Locate the cell with the specified text and output its (X, Y) center coordinate. 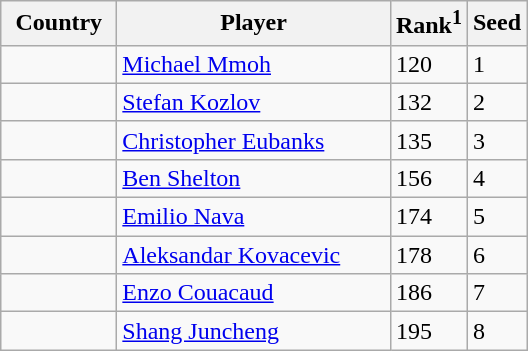
132 (428, 102)
6 (496, 255)
Michael Mmoh (254, 64)
Ben Shelton (254, 178)
Emilio Nava (254, 217)
Enzo Couacaud (254, 293)
Shang Juncheng (254, 331)
Seed (496, 24)
4 (496, 178)
Rank1 (428, 24)
8 (496, 331)
Player (254, 24)
7 (496, 293)
Aleksandar Kovacevic (254, 255)
2 (496, 102)
195 (428, 331)
120 (428, 64)
174 (428, 217)
186 (428, 293)
156 (428, 178)
Country (59, 24)
Christopher Eubanks (254, 140)
135 (428, 140)
1 (496, 64)
5 (496, 217)
178 (428, 255)
3 (496, 140)
Stefan Kozlov (254, 102)
